Extract the (X, Y) coordinate from the center of the cell holding the provided text.  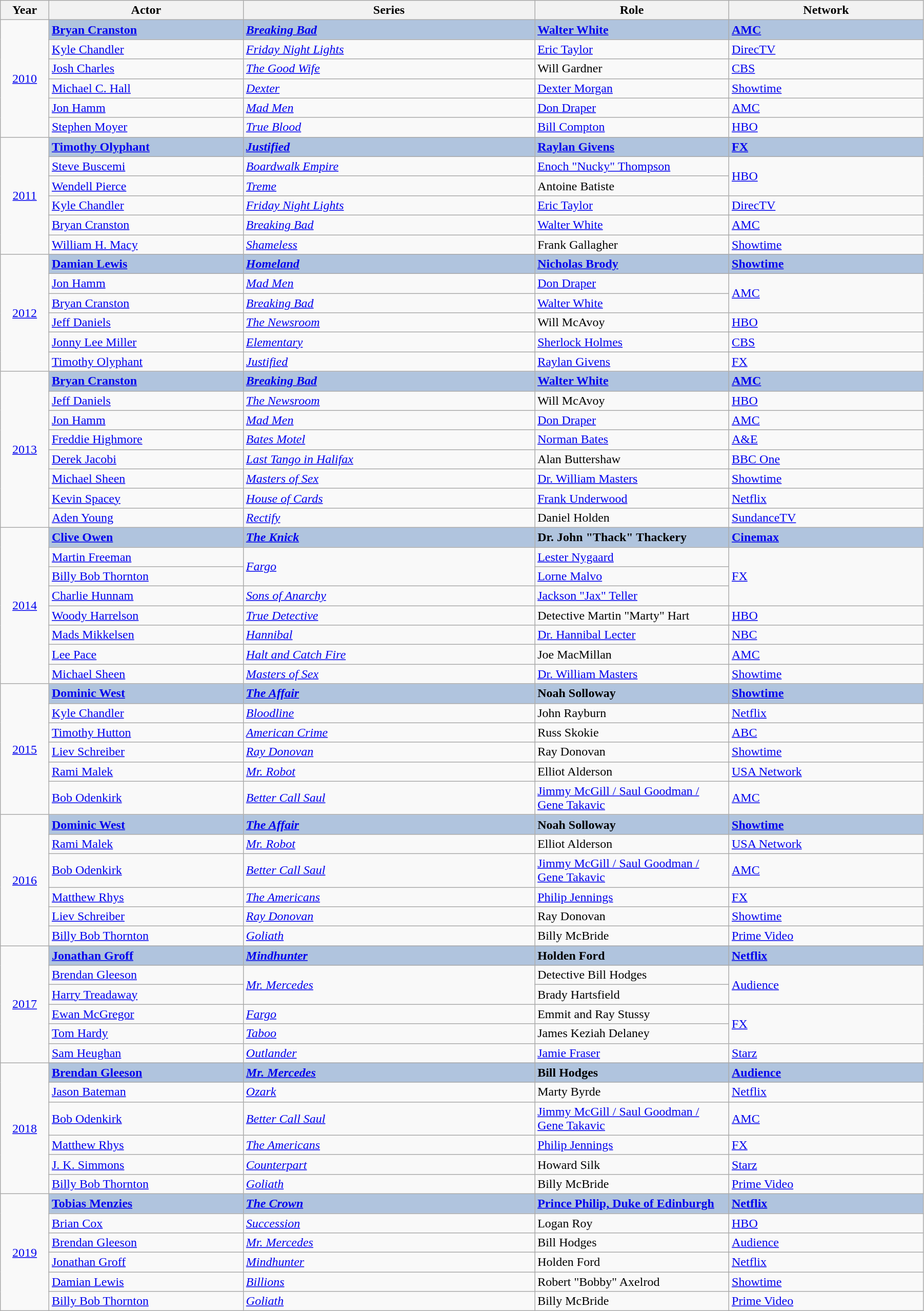
Year (25, 10)
2018 (25, 1128)
Jackson "Jax" Teller (632, 596)
Joe MacMillan (632, 654)
Emmit and Ray Stussy (632, 1014)
Timothy Hutton (146, 732)
Hannibal (389, 635)
Dr. John "Thack" Thackery (632, 537)
Ozark (389, 1092)
Succession (389, 1223)
Stephen Moyer (146, 127)
Dexter Morgan (632, 88)
Taboo (389, 1034)
Network (827, 10)
Dexter (389, 88)
2013 (25, 449)
Wendell Pierce (146, 186)
Jonny Lee Miller (146, 342)
Brady Hartsfield (632, 995)
House of Cards (389, 498)
True Blood (389, 127)
Robert "Bobby" Axelrod (632, 1282)
2019 (25, 1252)
Bates Motel (389, 440)
Outlander (389, 1053)
The Good Wife (389, 69)
Frank Underwood (632, 498)
Jason Bateman (146, 1092)
Howard Silk (632, 1164)
BBC One (827, 459)
NBC (827, 635)
Marty Byrde (632, 1092)
Shameless (389, 245)
Cinemax (827, 537)
The Crown (389, 1203)
Actor (146, 10)
Counterpart (389, 1164)
2014 (25, 605)
SundanceTV (827, 518)
Last Tango in Halifax (389, 459)
Sons of Anarchy (389, 596)
Sherlock Holmes (632, 342)
Lorne Malvo (632, 577)
Mads Mikkelsen (146, 635)
Detective Bill Hodges (632, 975)
A&E (827, 440)
Harry Treadaway (146, 995)
Michael C. Hall (146, 88)
Bill Compton (632, 127)
Josh Charles (146, 69)
Freddie Highmore (146, 440)
American Crime (389, 732)
Alan Buttershaw (632, 459)
Frank Gallagher (632, 245)
Daniel Holden (632, 518)
Series (389, 10)
2017 (25, 1004)
Billions (389, 1282)
Homeland (389, 264)
Derek Jacobi (146, 459)
Tobias Menzies (146, 1203)
Role (632, 10)
Martin Freeman (146, 557)
Dr. Hannibal Lecter (632, 635)
Russ Skokie (632, 732)
Steve Buscemi (146, 166)
Elementary (389, 342)
Ewan McGregor (146, 1014)
2012 (25, 313)
Will Gardner (632, 69)
Halt and Catch Fire (389, 654)
Jamie Fraser (632, 1053)
Lee Pace (146, 654)
Woody Harrelson (146, 615)
2011 (25, 195)
Rectify (389, 518)
James Keziah Delaney (632, 1034)
Prince Philip, Duke of Edinburgh (632, 1203)
The Knick (389, 537)
John Rayburn (632, 713)
True Detective (389, 615)
Norman Bates (632, 440)
Charlie Hunnam (146, 596)
Kevin Spacey (146, 498)
William H. Macy (146, 245)
Aden Young (146, 518)
Enoch "Nucky" Thompson (632, 166)
ABC (827, 732)
2016 (25, 880)
Antoine Batiste (632, 186)
Tom Hardy (146, 1034)
2010 (25, 78)
Nicholas Brody (632, 264)
Detective Martin "Marty" Hart (632, 615)
Lester Nygaard (632, 557)
Brian Cox (146, 1223)
Logan Roy (632, 1223)
Clive Owen (146, 537)
J. K. Simmons (146, 1164)
Treme (389, 186)
2015 (25, 749)
Boardwalk Empire (389, 166)
Bloodline (389, 713)
Sam Heughan (146, 1053)
